Detect which cell encompasses the target text, then output its (x, y) center coordinate. 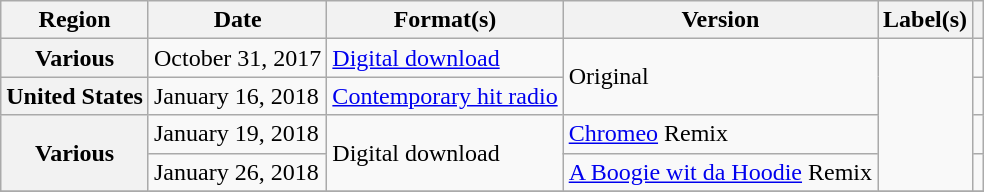
Chromeo Remix (720, 134)
Label(s) (926, 20)
Region (75, 20)
Contemporary hit radio (445, 96)
October 31, 2017 (237, 58)
United States (75, 96)
Version (720, 20)
January 16, 2018 (237, 96)
Format(s) (445, 20)
A Boogie wit da Hoodie Remix (720, 172)
January 19, 2018 (237, 134)
Original (720, 77)
Date (237, 20)
January 26, 2018 (237, 172)
